Identify which cell holds the provided text, then report its [x, y] central coordinate. 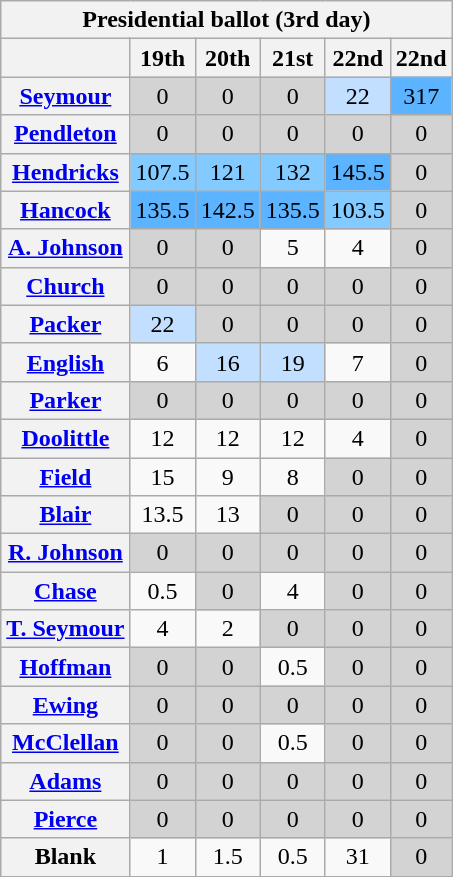
R. Johnson [66, 553]
31 [358, 857]
13 [228, 515]
Pierce [66, 819]
21st [292, 58]
T. Seymour [66, 629]
19 [292, 362]
Hoffman [66, 667]
5 [292, 248]
Parker [66, 400]
6 [162, 362]
Field [66, 477]
Chase [66, 591]
145.5 [358, 172]
13.5 [162, 515]
103.5 [358, 210]
Pendleton [66, 134]
Blank [66, 857]
Seymour [66, 96]
2 [228, 629]
Packer [66, 324]
142.5 [228, 210]
132 [292, 172]
1 [162, 857]
English [66, 362]
107.5 [162, 172]
Ewing [66, 705]
15 [162, 477]
Adams [66, 781]
9 [228, 477]
McClellan [66, 743]
A. Johnson [66, 248]
Church [66, 286]
317 [421, 96]
19th [162, 58]
121 [228, 172]
Hancock [66, 210]
Doolittle [66, 438]
1.5 [228, 857]
20th [228, 58]
8 [292, 477]
16 [228, 362]
Presidential ballot (3rd day) [226, 20]
Hendricks [66, 172]
Blair [66, 515]
7 [358, 362]
